Capture the cell that displays the provided text and extract its [x, y] central coordinate. 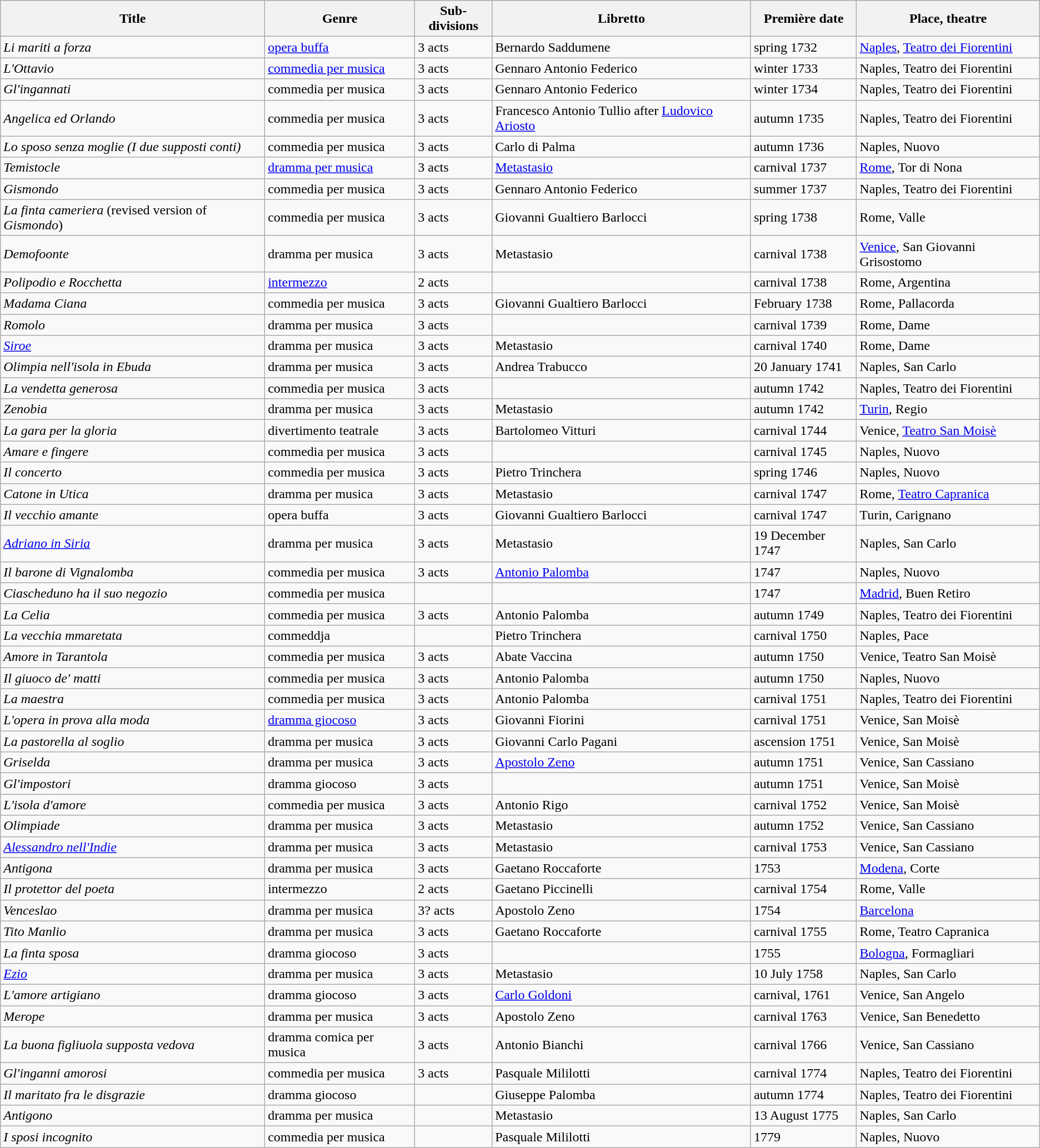
Bologna, Formagliari [948, 953]
Giovanni Carlo Pagani [622, 741]
La buona figliuola supposta vedova [133, 1045]
Amare e fingere [133, 452]
Griselda [133, 763]
Antonio Rigo [622, 805]
Zenobia [133, 409]
Il vecchio amante [133, 515]
Demofoonte [133, 253]
La finta sposa [133, 953]
Lo sposo senza moglie (I due supposti conti) [133, 147]
I sposi incognito [133, 1137]
L'isola d'amore [133, 805]
Tito Manlio [133, 931]
carnival, 1761 [803, 995]
Il barone di Vignalomba [133, 572]
summer 1737 [803, 189]
Andrea Trabucco [622, 367]
La vecchia mmaretata [133, 635]
L'opera in prova alla moda [133, 720]
carnival 1744 [803, 430]
Venice, San Benedetto [948, 1016]
Temistocle [133, 168]
La gara per la gloria [133, 430]
Madama Ciana [133, 303]
Barcelona [948, 910]
1755 [803, 953]
Libretto [622, 19]
Li mariti a forza [133, 47]
L'amore artigiano [133, 995]
carnival 1754 [803, 889]
Ezio [133, 974]
winter 1734 [803, 89]
autumn 1735 [803, 118]
carnival 1737 [803, 168]
autumn 1752 [803, 826]
Gl'inganni amorosi [133, 1074]
3? acts [453, 910]
Modena, Corte [948, 868]
La vendetta generosa [133, 388]
Catone in Utica [133, 494]
Merope [133, 1016]
Place, theatre [948, 19]
Romolo [133, 325]
carnival 1745 [803, 452]
carnival 1763 [803, 1016]
Rome, Tor di Nona [948, 168]
Gl'impostori [133, 784]
La maestra [133, 699]
Antigona [133, 868]
Venice, San Angelo [948, 995]
1779 [803, 1137]
autumn 1774 [803, 1095]
Adriano in Siria [133, 543]
Bernardo Saddumene [622, 47]
Olimpia nell'isola in Ebuda [133, 367]
La pastorella al soglio [133, 741]
Turin, Carignano [948, 515]
19 December 1747 [803, 543]
spring 1732 [803, 47]
carnival 1755 [803, 931]
Il protettor del poeta [133, 889]
Bartolomeo Vitturi [622, 430]
Francesco Antonio Tullio after Ludovico Ariosto [622, 118]
February 1738 [803, 303]
carnival 1753 [803, 847]
Giovanni Fiorini [622, 720]
Angelica ed Orlando [133, 118]
commeddja [340, 635]
20 January 1741 [803, 367]
La finta cameriera (revised version of Gismondo) [133, 218]
autumn 1736 [803, 147]
10 July 1758 [803, 974]
ascension 1751 [803, 741]
Alessandro nell'Indie [133, 847]
carnival 1740 [803, 346]
1753 [803, 868]
Antigono [133, 1116]
Rome, Pallacorda [948, 303]
Première date [803, 19]
carnival 1739 [803, 325]
Madrid, Buen Retiro [948, 593]
spring 1738 [803, 218]
Antonio Bianchi [622, 1045]
Il maritato fra le disgrazie [133, 1095]
winter 1733 [803, 68]
1754 [803, 910]
Genre [340, 19]
Gl'ingannati [133, 89]
divertimento teatrale [340, 430]
Venice, San Giovanni Grisostomo [948, 253]
spring 1746 [803, 473]
La Celia [133, 614]
Carlo Goldoni [622, 995]
carnival 1774 [803, 1074]
Gaetano Piccinelli [622, 889]
Polipodio e Rocchetta [133, 282]
Ciascheduno ha il suo negozio [133, 593]
Abate Vaccina [622, 656]
L'Ottavio [133, 68]
Rome, Argentina [948, 282]
13 August 1775 [803, 1116]
carnival 1752 [803, 805]
autumn 1749 [803, 614]
Gismondo [133, 189]
Il concerto [133, 473]
Il giuoco de' matti [133, 678]
Carlo di Palma [622, 147]
Giuseppe Palomba [622, 1095]
Siroe [133, 346]
carnival 1766 [803, 1045]
Naples, Pace [948, 635]
Sub­divisions [453, 19]
Turin, Regio [948, 409]
Olimpiade [133, 826]
dramma comica per musica [340, 1045]
Title [133, 19]
Amore in Tarantola [133, 656]
Venceslao [133, 910]
carnival 1750 [803, 635]
